Capture the cell that displays the provided text and extract its [X, Y] central coordinate. 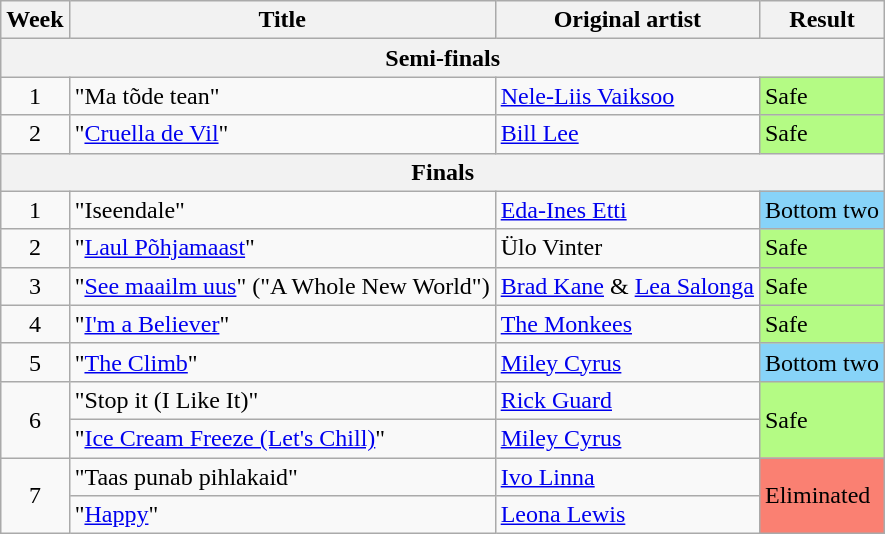
6 [35, 419]
7 [35, 496]
Finals [443, 172]
Title [282, 20]
"Ice Cream Freeze (Let's Chill)" [282, 438]
"Happy" [282, 515]
"The Climb" [282, 362]
Eda-Ines Etti [627, 210]
Result [822, 20]
Rick Guard [627, 400]
Brad Kane & Lea Salonga [627, 286]
"Stop it (I Like It)" [282, 400]
Original artist [627, 20]
Semi-finals [443, 58]
Bill Lee [627, 134]
Week [35, 20]
5 [35, 362]
"Cruella de Vil" [282, 134]
"Iseendale" [282, 210]
4 [35, 324]
"Taas punab pihlakaid" [282, 477]
The Monkees [627, 324]
3 [35, 286]
"Ma tõde tean" [282, 96]
Ülo Vinter [627, 248]
"Laul Põhjamaast" [282, 248]
"I'm a Believer" [282, 324]
Nele-Liis Vaiksoo [627, 96]
Ivo Linna [627, 477]
Leona Lewis [627, 515]
Eliminated [822, 496]
"See maailm uus" ("A Whole New World") [282, 286]
